Locate the cell with the specified text and output its [x, y] center coordinate. 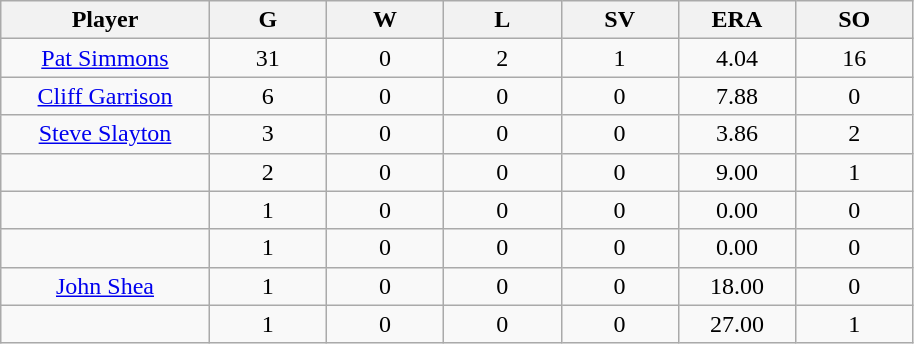
6 [268, 96]
Pat Simmons [105, 58]
27.00 [736, 324]
G [268, 20]
4.04 [736, 58]
Cliff Garrison [105, 96]
John Shea [105, 286]
Player [105, 20]
7.88 [736, 96]
18.00 [736, 286]
W [384, 20]
SV [620, 20]
Steve Slayton [105, 134]
3 [268, 134]
SO [854, 20]
3.86 [736, 134]
16 [854, 58]
9.00 [736, 172]
31 [268, 58]
L [502, 20]
ERA [736, 20]
